Extract the (x, y) coordinate from the center of the cell holding the provided text.  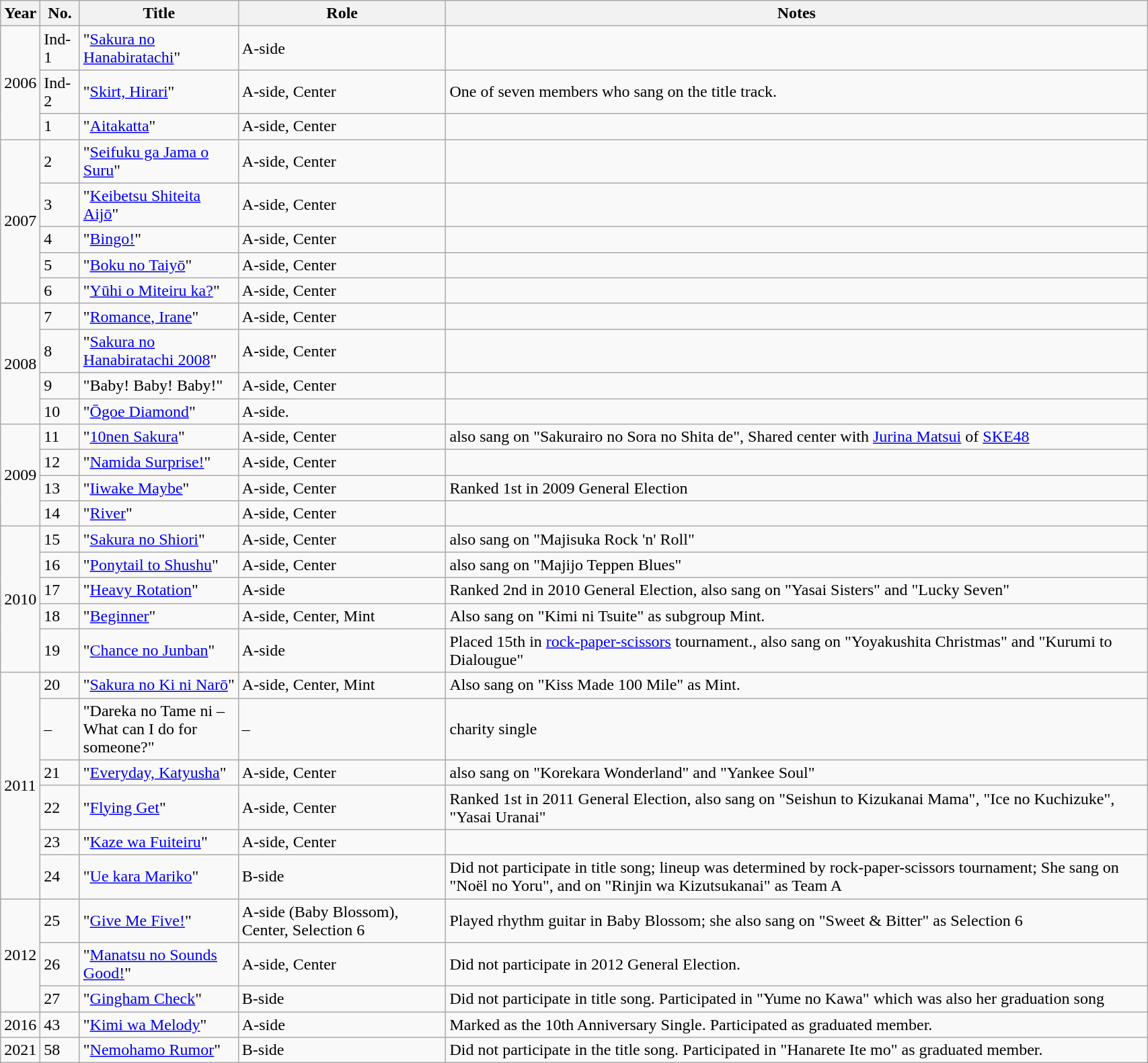
Did not participate in the title song. Participated in "Hanarete Ite mo" as graduated member. (796, 1050)
"Yūhi o Miteiru ka?" (159, 290)
9 (60, 385)
"Skirt, Hirari" (159, 91)
"Bingo!" (159, 239)
2007 (20, 221)
"Romance, Irane" (159, 316)
"Beginner" (159, 616)
Did not participate in title song. Participated in "Yume no Kawa" which was also her graduation song (796, 999)
"Flying Get" (159, 807)
A-side (Baby Blossom), Center, Selection 6 (342, 920)
2012 (20, 955)
Year (20, 13)
Ind-1 (60, 48)
43 (60, 1025)
Played rhythm guitar in Baby Blossom; she also sang on "Sweet & Bitter" as Selection 6 (796, 920)
19 (60, 651)
18 (60, 616)
2021 (20, 1050)
"Kimi wa Melody" (159, 1025)
23 (60, 842)
"Boku no Taiyō" (159, 265)
27 (60, 999)
20 (60, 685)
"Sakura no Hanabiratachi" (159, 48)
A-side. (342, 411)
2016 (20, 1025)
"River" (159, 514)
6 (60, 290)
"Sakura no Hanabiratachi 2008" (159, 351)
1 (60, 126)
Ind-2 (60, 91)
"Dareka no Tame ni – What can I do for someone?" (159, 729)
3 (60, 204)
16 (60, 565)
22 (60, 807)
13 (60, 488)
2009 (20, 475)
24 (60, 877)
25 (60, 920)
"Give Me Five!" (159, 920)
"Everyday, Katyusha" (159, 773)
also sang on "Majisuka Rock 'n' Roll" (796, 539)
also sang on "Korekara Wonderland" and "Yankee Soul" (796, 773)
"Chance no Junban" (159, 651)
2010 (20, 600)
"Nemohamo Rumor" (159, 1050)
10 (60, 411)
also sang on "Majijo Teppen Blues" (796, 565)
"Gingham Check" (159, 999)
charity single (796, 729)
"Kaze wa Fuiteiru" (159, 842)
"Namida Surprise!" (159, 463)
4 (60, 239)
2011 (20, 785)
58 (60, 1050)
"Ponytail to Shushu" (159, 565)
Also sang on "Kimi ni Tsuite" as subgroup Mint. (796, 616)
One of seven members who sang on the title track. (796, 91)
"Iiwake Maybe" (159, 488)
14 (60, 514)
Notes (796, 13)
"Sakura no Ki ni Narō" (159, 685)
"Baby! Baby! Baby!" (159, 385)
Ranked 1st in 2011 General Election, also sang on "Seishun to Kizukanai Mama", "Ice no Kuchizuke", "Yasai Uranai" (796, 807)
8 (60, 351)
also sang on "Sakurairo no Sora no Shita de", Shared center with Jurina Matsui of SKE48 (796, 437)
7 (60, 316)
5 (60, 265)
2006 (20, 83)
"Manatsu no Sounds Good!" (159, 964)
"Ōgoe Diamond" (159, 411)
17 (60, 590)
26 (60, 964)
No. (60, 13)
Ranked 1st in 2009 General Election (796, 488)
12 (60, 463)
Role (342, 13)
"Seifuku ga Jama o Suru" (159, 161)
21 (60, 773)
"Aitakatta" (159, 126)
"Heavy Rotation" (159, 590)
"Ue kara Mariko" (159, 877)
Marked as the 10th Anniversary Single. Participated as graduated member. (796, 1025)
11 (60, 437)
2 (60, 161)
2008 (20, 363)
"Sakura no Shiori" (159, 539)
15 (60, 539)
Ranked 2nd in 2010 General Election, also sang on "Yasai Sisters" and "Lucky Seven" (796, 590)
"Keibetsu Shiteita Aijō" (159, 204)
Placed 15th in rock-paper-scissors tournament., also sang on "Yoyakushita Christmas" and "Kurumi to Dialougue" (796, 651)
Did not participate in 2012 General Election. (796, 964)
Title (159, 13)
Also sang on "Kiss Made 100 Mile" as Mint. (796, 685)
"10nen Sakura" (159, 437)
